Capture the cell that displays the provided text and extract its (x, y) central coordinate. 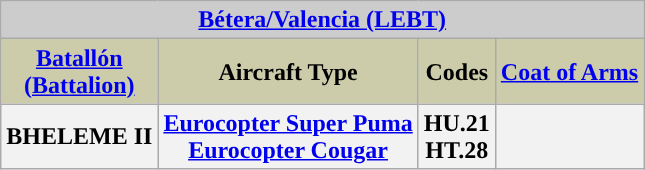
Eurocopter Super PumaEurocopter Cougar (288, 136)
Coat of Arms (569, 72)
HU.21HT.28 (456, 136)
Codes (456, 72)
Batallón(Battalion) (80, 72)
Bétera/Valencia (LEBT) (322, 20)
BHELEME II (80, 136)
Aircraft Type (288, 72)
